Locate the cell with the specified text and output its [X, Y] center coordinate. 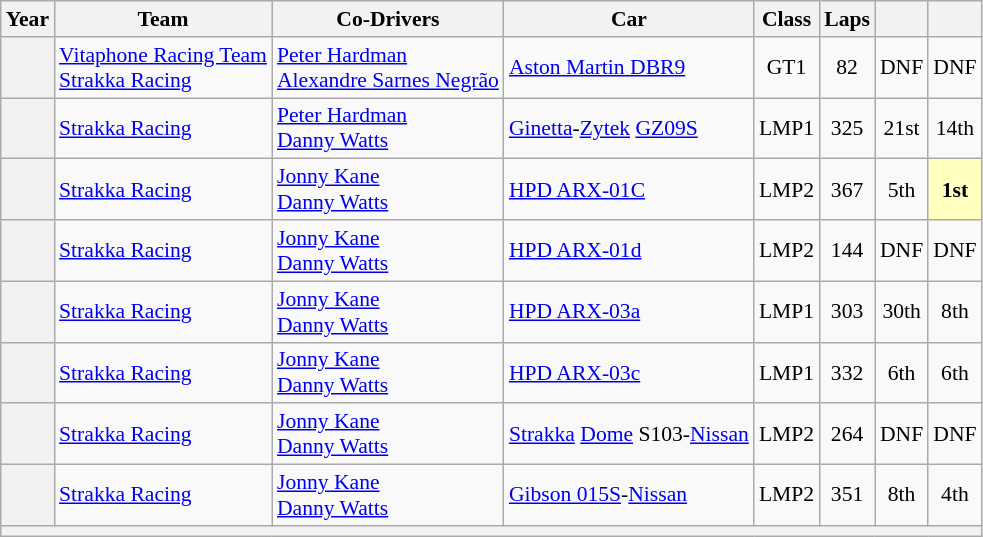
Strakka Dome S103-Nissan [629, 434]
GT1 [786, 68]
325 [847, 128]
14th [954, 128]
Gibson 015S-Nissan [629, 496]
Aston Martin DBR9 [629, 68]
Ginetta-Zytek GZ09S [629, 128]
HPD ARX-03c [629, 372]
351 [847, 496]
Car [629, 19]
Peter Hardman Danny Watts [388, 128]
Laps [847, 19]
1st [954, 190]
4th [954, 496]
Year [28, 19]
5th [902, 190]
264 [847, 434]
Co-Drivers [388, 19]
332 [847, 372]
HPD ARX-03a [629, 312]
Team [163, 19]
Class [786, 19]
82 [847, 68]
303 [847, 312]
21st [902, 128]
HPD ARX-01C [629, 190]
30th [902, 312]
Peter Hardman Alexandre Sarnes Negrão [388, 68]
HPD ARX-01d [629, 250]
Vitaphone Racing Team Strakka Racing [163, 68]
144 [847, 250]
367 [847, 190]
